Search for the cell housing the specified text and yield its (X, Y) center coordinate. 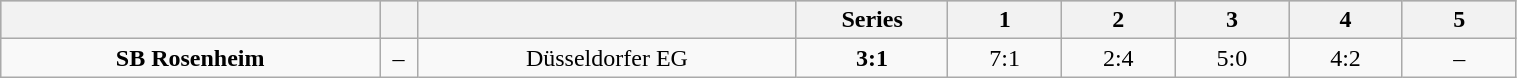
Series (872, 20)
5:0 (1232, 58)
4 (1346, 20)
3:1 (872, 58)
5 (1459, 20)
SB Rosenheim (190, 58)
7:1 (1005, 58)
4:2 (1346, 58)
1 (1005, 20)
3 (1232, 20)
2 (1118, 20)
Düsseldorfer EG (606, 58)
2:4 (1118, 58)
